From the cell containing the given text, extract its center point as (X, Y) coordinate. 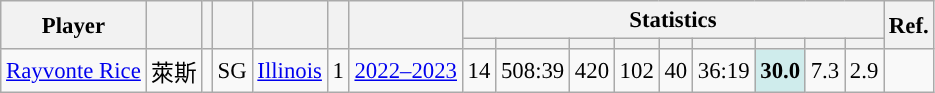
36:19 (724, 71)
508:39 (533, 71)
1 (338, 71)
14 (478, 71)
Statistics (672, 20)
30.0 (780, 71)
SG (232, 71)
Rayvonte Rice (74, 71)
420 (592, 71)
Player (74, 25)
102 (636, 71)
萊斯 (174, 71)
2022–2023 (406, 71)
40 (676, 71)
Ref. (909, 25)
2.9 (864, 71)
Illinois (290, 71)
7.3 (824, 71)
